Locate the cell with the specified text and output its (X, Y) center coordinate. 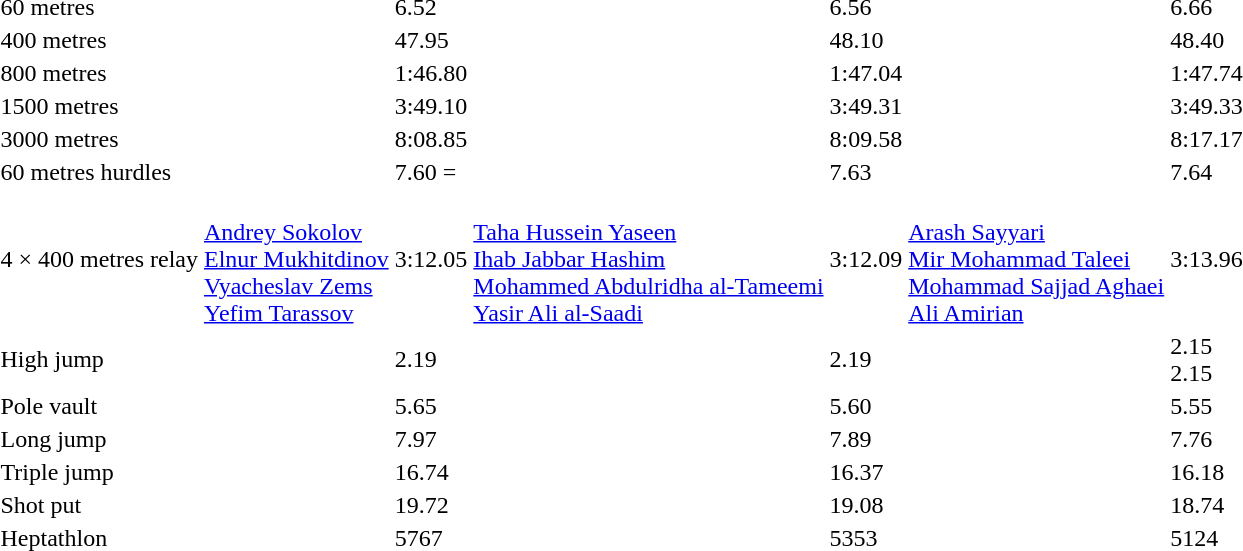
48.10 (866, 40)
5.60 (866, 406)
7.97 (431, 439)
8:08.85 (431, 139)
3:12.09 (866, 259)
3:12.05 (431, 259)
47.95 (431, 40)
8:09.58 (866, 139)
7.89 (866, 439)
Andrey SokolovElnur MukhitdinovVyacheslav ZemsYefim Tarassov (296, 259)
16.37 (866, 472)
19.08 (866, 505)
1:46.80 (431, 73)
3:49.10 (431, 106)
7.60 = (431, 172)
7.63 (866, 172)
Arash SayyariMir Mohammad TaleeiMohammad Sajjad AghaeiAli Amirian (1036, 259)
16.74 (431, 472)
3:49.31 (866, 106)
19.72 (431, 505)
1:47.04 (866, 73)
Taha Hussein YaseenIhab Jabbar HashimMohammed Abdulridha al-TameemiYasir Ali al-Saadi (648, 259)
5.65 (431, 406)
